Identify which cell holds the provided text, then report its [X, Y] central coordinate. 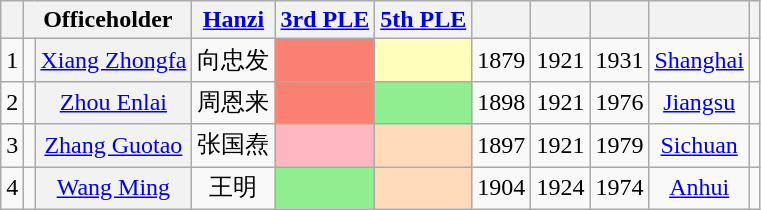
周恩来 [234, 102]
张国焘 [234, 146]
1 [12, 60]
1976 [620, 102]
Xiang Zhongfa [114, 60]
2 [12, 102]
3 [12, 146]
5th PLE [424, 20]
1879 [502, 60]
1898 [502, 102]
1979 [620, 146]
1897 [502, 146]
Zhang Guotao [114, 146]
3rd PLE [325, 20]
Anhui [699, 188]
Shanghai [699, 60]
1931 [620, 60]
Hanzi [234, 20]
Jiangsu [699, 102]
Sichuan [699, 146]
1924 [560, 188]
Wang Ming [114, 188]
Zhou Enlai [114, 102]
王明 [234, 188]
4 [12, 188]
1974 [620, 188]
Officeholder [108, 20]
1904 [502, 188]
向忠发 [234, 60]
